Output the [X, Y] coordinate of the center of the cell containing the given text.  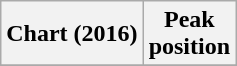
Chart (2016) [72, 34]
Peakposition [189, 34]
